Return the [X, Y] coordinate for the center point of the cell that contains the specified text.  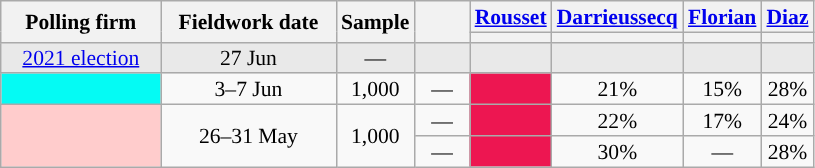
Sample [375, 22]
27 Jun [248, 58]
22% [618, 120]
15% [722, 90]
30% [618, 152]
Darrieussecq [618, 16]
26–31 May [248, 136]
Diaz [787, 16]
24% [787, 120]
Rousset [511, 16]
21% [618, 90]
Polling firm [81, 22]
17% [722, 120]
2021 election [81, 58]
Fieldwork date [248, 22]
3–7 Jun [248, 90]
Florian [722, 16]
